Provide the [x, y] coordinate of the cell's center where the given text is located.  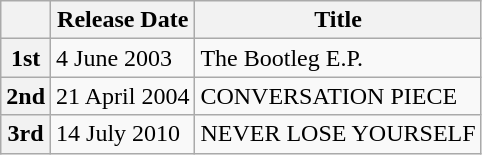
3rd [26, 134]
2nd [26, 96]
NEVER LOSE YOURSELF [338, 134]
Release Date [123, 20]
Title [338, 20]
21 April 2004 [123, 96]
14 July 2010 [123, 134]
The Bootleg E.P. [338, 58]
CONVERSATION PIECE [338, 96]
4 June 2003 [123, 58]
1st [26, 58]
